Capture the cell that displays the provided text and extract its [x, y] central coordinate. 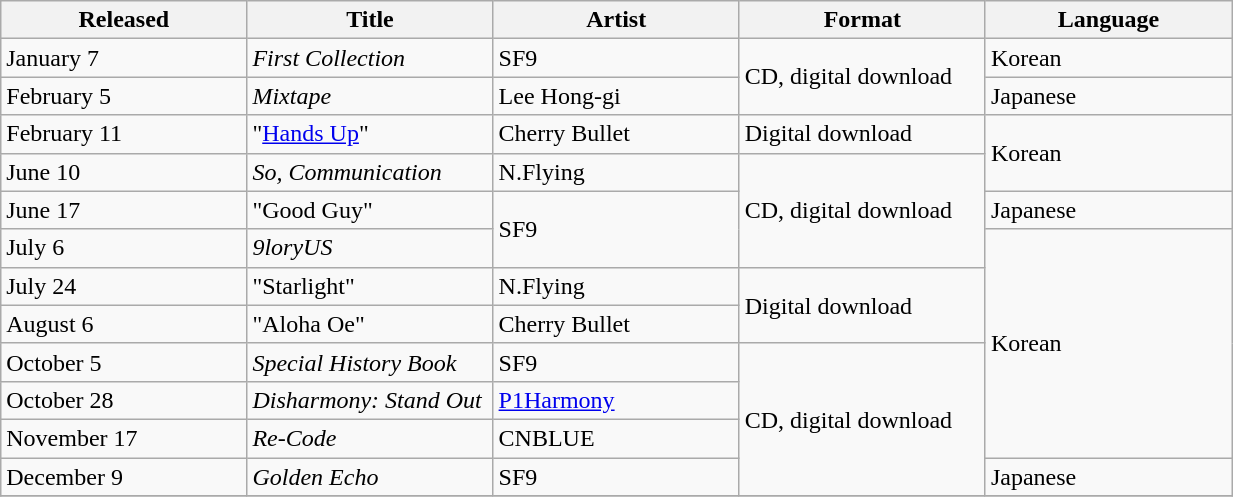
August 6 [124, 324]
December 9 [124, 477]
June 10 [124, 172]
First Collection [370, 58]
"Aloha Oe" [370, 324]
So, Communication [370, 172]
January 7 [124, 58]
"Starlight" [370, 286]
July 6 [124, 248]
Language [1108, 20]
"Good Guy" [370, 210]
Format [862, 20]
October 28 [124, 400]
October 5 [124, 362]
February 5 [124, 96]
Disharmony: Stand Out [370, 400]
November 17 [124, 438]
July 24 [124, 286]
Golden Echo [370, 477]
CNBLUE [616, 438]
June 17 [124, 210]
Released [124, 20]
Special History Book [370, 362]
Mixtape [370, 96]
Re-Code [370, 438]
9loryUS [370, 248]
Title [370, 20]
P1Harmony [616, 400]
"Hands Up" [370, 134]
February 11 [124, 134]
Lee Hong-gi [616, 96]
Artist [616, 20]
